Scan for the cell matching the given text and deliver its (x, y) coordinate at center. 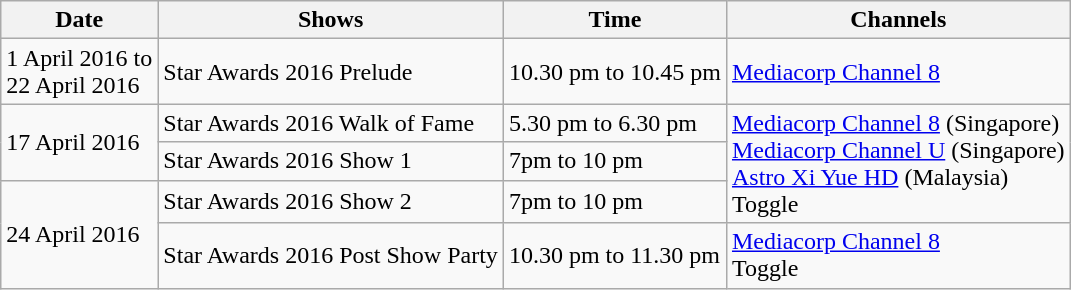
10.30 pm to 11.30 pm (614, 256)
Mediacorp Channel 8 (898, 72)
Channels (898, 20)
24 April 2016 (80, 234)
Mediacorp Channel 8 (Singapore) Mediacorp Channel U (Singapore)Astro Xi Yue HD (Malaysia)Toggle (898, 164)
5.30 pm to 6.30 pm (614, 123)
Time (614, 20)
Mediacorp Channel 8 Toggle (898, 256)
Star Awards 2016 Prelude (331, 72)
Star Awards 2016 Show 2 (331, 202)
10.30 pm to 10.45 pm (614, 72)
Star Awards 2016 Show 1 (331, 161)
17 April 2016 (80, 142)
Star Awards 2016 Post Show Party (331, 256)
1 April 2016 to 22 April 2016 (80, 72)
Date (80, 20)
Star Awards 2016 Walk of Fame (331, 123)
Shows (331, 20)
